Detect which cell encompasses the target text, then output its (x, y) center coordinate. 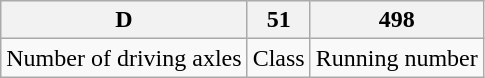
D (124, 20)
51 (278, 20)
Class (278, 58)
Number of driving axles (124, 58)
498 (396, 20)
Running number (396, 58)
